Extract the (x, y) coordinate from the center of the cell holding the provided text.  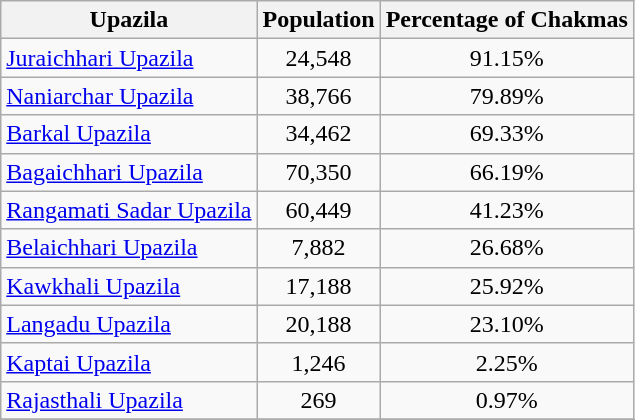
91.15% (506, 58)
Upazila (129, 20)
1,246 (318, 362)
66.19% (506, 172)
Belaichhari Upazila (129, 248)
Population (318, 20)
25.92% (506, 286)
17,188 (318, 286)
Percentage of Chakmas (506, 20)
Juraichhari Upazila (129, 58)
269 (318, 400)
Kaptai Upazila (129, 362)
Rangamati Sadar Upazila (129, 210)
Naniarchar Upazila (129, 96)
23.10% (506, 324)
Barkal Upazila (129, 134)
79.89% (506, 96)
2.25% (506, 362)
Rajasthali Upazila (129, 400)
41.23% (506, 210)
Bagaichhari Upazila (129, 172)
38,766 (318, 96)
26.68% (506, 248)
24,548 (318, 58)
34,462 (318, 134)
60,449 (318, 210)
Langadu Upazila (129, 324)
69.33% (506, 134)
0.97% (506, 400)
20,188 (318, 324)
70,350 (318, 172)
7,882 (318, 248)
Kawkhali Upazila (129, 286)
